Capture the cell that displays the provided text and extract its [X, Y] central coordinate. 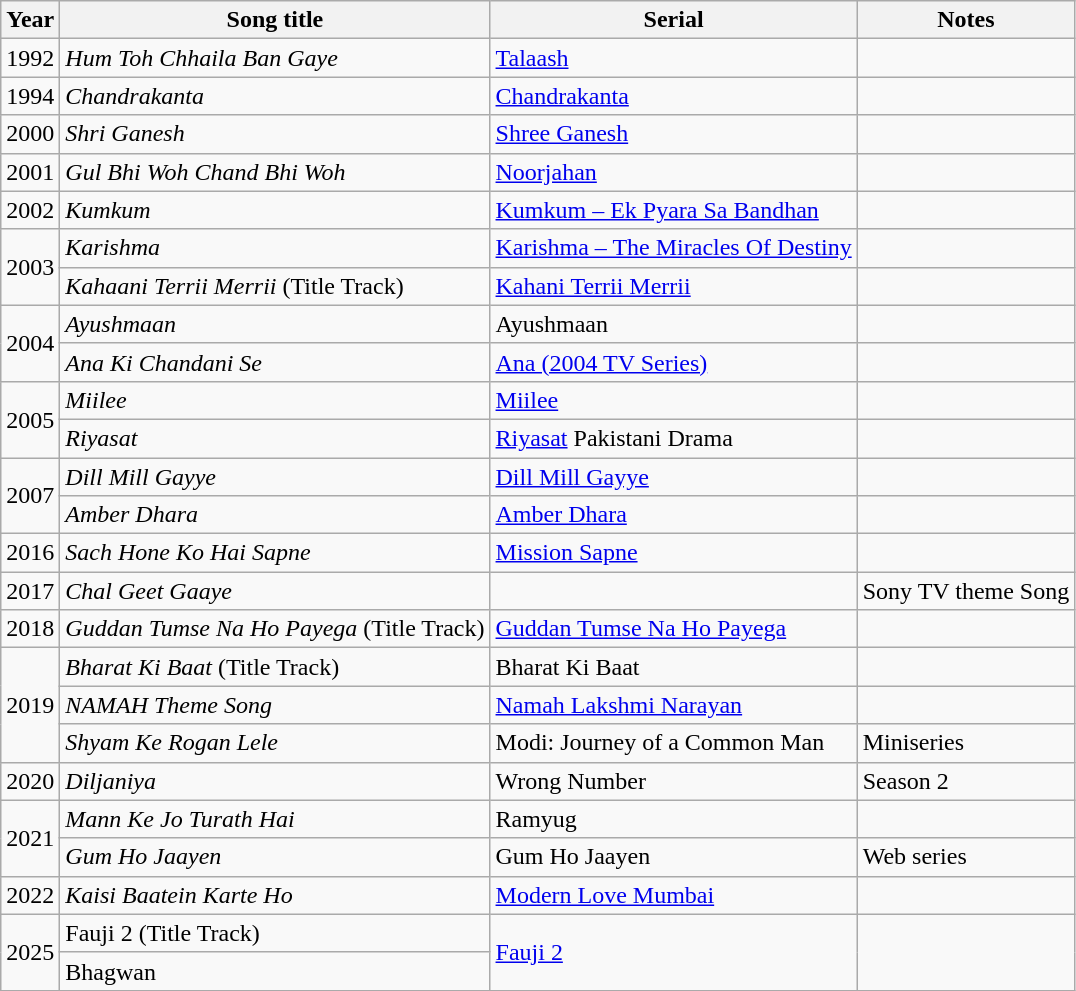
Modi: Journey of a Common Man [674, 743]
1994 [30, 96]
Talaash [674, 58]
Modern Love Mumbai [674, 895]
Ramyug [674, 819]
Namah Lakshmi Narayan [674, 705]
Guddan Tumse Na Ho Payega [674, 629]
Guddan Tumse Na Ho Payega (Title Track) [275, 629]
Gul Bhi Woh Chand Bhi Woh [275, 172]
Karishma – The Miracles Of Destiny [674, 248]
Sony TV theme Song [966, 591]
Season 2 [966, 781]
2025 [30, 952]
Kaisi Baatein Karte Ho [275, 895]
Hum Toh Chhaila Ban Gaye [275, 58]
2001 [30, 172]
Bharat Ki Baat [674, 667]
Ana Ki Chandani Se [275, 362]
Chal Geet Gaaye [275, 591]
Fauji 2 (Title Track) [275, 933]
Mann Ke Jo Turath Hai [275, 819]
Ana (2004 TV Series) [674, 362]
Year [30, 20]
Kumkum [275, 210]
Miniseries [966, 743]
Karishma [275, 248]
Riyasat Pakistani Drama [674, 438]
2004 [30, 343]
Notes [966, 20]
2019 [30, 705]
2018 [30, 629]
Sach Hone Ko Hai Sapne [275, 553]
Song title [275, 20]
Riyasat [275, 438]
NAMAH Theme Song [275, 705]
Kumkum – Ek Pyara Sa Bandhan [674, 210]
Bharat Ki Baat (Title Track) [275, 667]
Shri Ganesh [275, 134]
2003 [30, 267]
2007 [30, 496]
Shyam Ke Rogan Lele [275, 743]
2017 [30, 591]
Diljaniya [275, 781]
2005 [30, 419]
Kahani Terrii Merrii [674, 286]
Bhagwan [275, 971]
Web series [966, 857]
2022 [30, 895]
Shree Ganesh [674, 134]
2016 [30, 553]
2002 [30, 210]
Kahaani Terrii Merrii (Title Track) [275, 286]
Mission Sapne [674, 553]
Wrong Number [674, 781]
2020 [30, 781]
Noorjahan [674, 172]
2000 [30, 134]
Serial [674, 20]
Fauji 2 [674, 952]
1992 [30, 58]
2021 [30, 838]
